From the cell containing the given text, extract its center point as [x, y] coordinate. 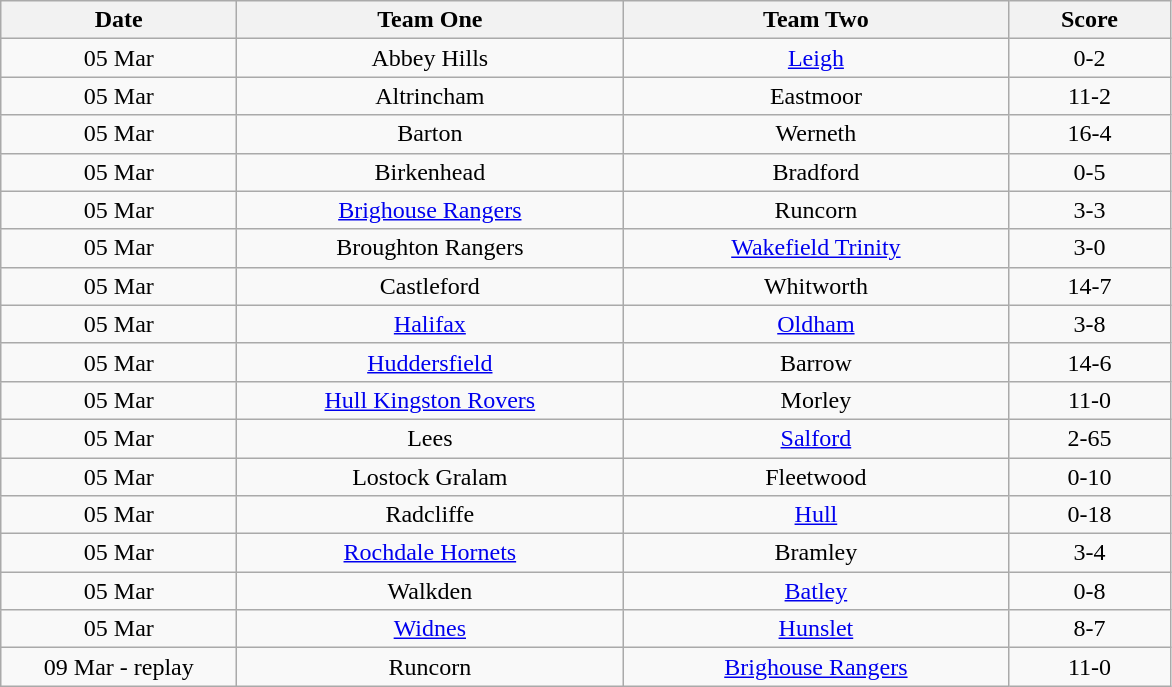
0-10 [1090, 477]
09 Mar - replay [119, 667]
Radcliffe [430, 515]
Barrow [816, 362]
Widnes [430, 629]
14-6 [1090, 362]
Abbey Hills [430, 58]
3-0 [1090, 248]
Score [1090, 20]
Salford [816, 438]
Fleetwood [816, 477]
Bramley [816, 553]
Huddersfield [430, 362]
Hull Kingston Rovers [430, 400]
Broughton Rangers [430, 248]
Rochdale Hornets [430, 553]
Team Two [816, 20]
Date [119, 20]
0-18 [1090, 515]
14-7 [1090, 286]
Leigh [816, 58]
Halifax [430, 324]
3-3 [1090, 210]
Oldham [816, 324]
Morley [816, 400]
8-7 [1090, 629]
Wakefield Trinity [816, 248]
Castleford [430, 286]
Birkenhead [430, 172]
Hull [816, 515]
Lees [430, 438]
0-5 [1090, 172]
11-2 [1090, 96]
Whitworth [816, 286]
0-2 [1090, 58]
Walkden [430, 591]
Altrincham [430, 96]
Team One [430, 20]
Bradford [816, 172]
0-8 [1090, 591]
2-65 [1090, 438]
Lostock Gralam [430, 477]
Eastmoor [816, 96]
16-4 [1090, 134]
Hunslet [816, 629]
3-8 [1090, 324]
Barton [430, 134]
3-4 [1090, 553]
Werneth [816, 134]
Batley [816, 591]
